Scan for the cell matching the given text and deliver its (X, Y) coordinate at center. 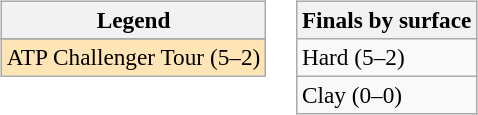
Legend (133, 20)
ATP Challenger Tour (5–2) (133, 57)
Hard (5–2) (387, 57)
Finals by surface (387, 20)
Clay (0–0) (387, 95)
